Extract the [X, Y] coordinate from the center of the cell holding the provided text.  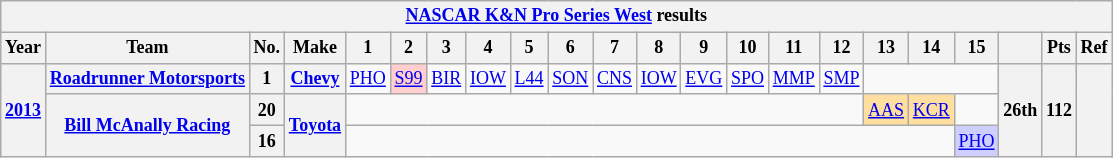
20 [266, 110]
15 [976, 48]
SMP [842, 78]
MMP [794, 78]
Team [147, 48]
SON [570, 78]
10 [748, 48]
8 [658, 48]
9 [704, 48]
NASCAR K&N Pro Series West results [556, 16]
16 [266, 140]
S99 [408, 78]
Year [24, 48]
3 [446, 48]
KCR [931, 110]
112 [1060, 110]
Bill McAnally Racing [147, 125]
Toyota [314, 125]
2 [408, 48]
CNS [615, 78]
14 [931, 48]
Ref [1094, 48]
26th [1020, 110]
EVG [704, 78]
Make [314, 48]
7 [615, 48]
Pts [1060, 48]
4 [488, 48]
AAS [886, 110]
Roadrunner Motorsports [147, 78]
11 [794, 48]
Chevy [314, 78]
12 [842, 48]
BIR [446, 78]
No. [266, 48]
SPO [748, 78]
L44 [529, 78]
5 [529, 48]
6 [570, 48]
13 [886, 48]
2013 [24, 110]
